Output the (x, y) coordinate of the center of the cell containing the given text.  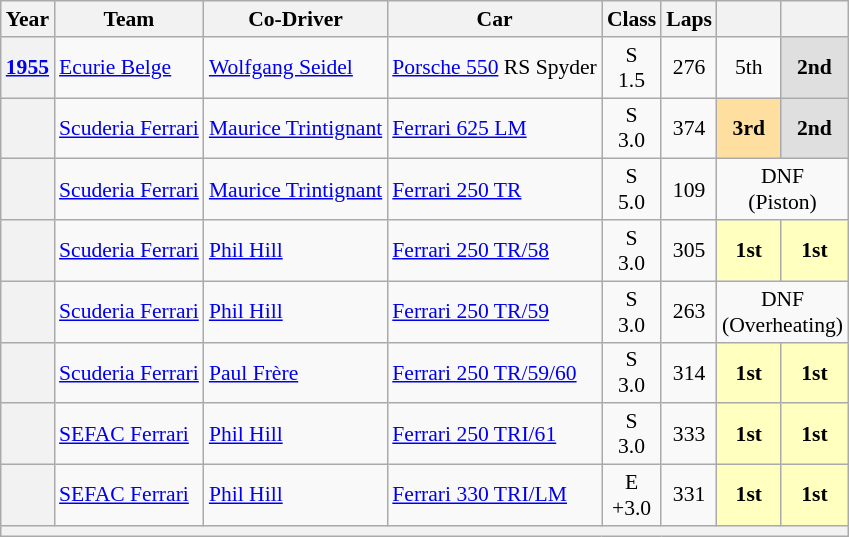
263 (689, 312)
S1.5 (632, 68)
Co-Driver (296, 19)
Laps (689, 19)
1955 (28, 68)
3rd (749, 128)
Team (129, 19)
Porsche 550 RS Spyder (494, 68)
331 (689, 496)
DNF(Piston) (782, 190)
Class (632, 19)
E+3.0 (632, 496)
S5.0 (632, 190)
Ferrari 625 LM (494, 128)
5th (749, 68)
Ferrari 250 TR/58 (494, 250)
Car (494, 19)
314 (689, 372)
Ferrari 250 TR/59 (494, 312)
Year (28, 19)
333 (689, 434)
Ecurie Belge (129, 68)
Paul Frère (296, 372)
305 (689, 250)
109 (689, 190)
374 (689, 128)
Ferrari 250 TRI/61 (494, 434)
Wolfgang Seidel (296, 68)
DNF(Overheating) (782, 312)
Ferrari 250 TR/59/60 (494, 372)
Ferrari 330 TRI/LM (494, 496)
276 (689, 68)
Ferrari 250 TR (494, 190)
